Pinpoint the cell where the given text exists, returning its [X, Y] midpoint coordinate. 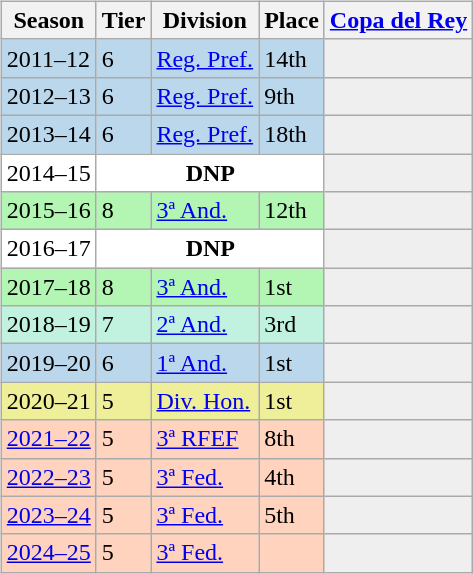
2015–16 [48, 211]
2020–21 [48, 401]
2011–12 [48, 58]
2ª And. [205, 325]
2021–22 [48, 439]
2018–19 [48, 325]
4th [292, 477]
2019–20 [48, 363]
Division [205, 20]
8th [292, 439]
5th [292, 515]
2012–13 [48, 96]
12th [292, 211]
2023–24 [48, 515]
Season [48, 20]
2022–23 [48, 477]
2017–18 [48, 287]
9th [292, 96]
1ª And. [205, 363]
2013–14 [48, 134]
2024–25 [48, 553]
3ª RFEF [205, 439]
7 [124, 325]
Tier [124, 20]
14th [292, 58]
18th [292, 134]
2014–15 [48, 173]
3rd [292, 325]
Place [292, 20]
2016–17 [48, 249]
Div. Hon. [205, 401]
Copa del Rey [398, 20]
